Capture the cell that displays the provided text and extract its (x, y) central coordinate. 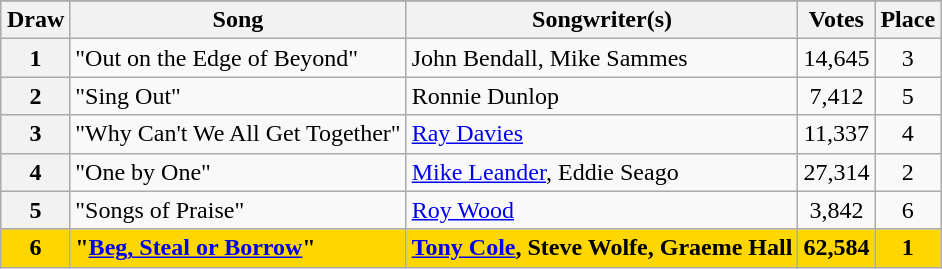
Song (238, 20)
"Out on the Edge of Beyond" (238, 58)
Draw (35, 20)
Tony Cole, Steve Wolfe, Graeme Hall (602, 248)
Mike Leander, Eddie Seago (602, 172)
"Songs of Praise" (238, 210)
Songwriter(s) (602, 20)
"One by One" (238, 172)
"Beg, Steal or Borrow" (238, 248)
"Sing Out" (238, 96)
14,645 (836, 58)
Ray Davies (602, 134)
27,314 (836, 172)
John Bendall, Mike Sammes (602, 58)
11,337 (836, 134)
7,412 (836, 96)
"Why Can't We All Get Together" (238, 134)
Place (908, 20)
3,842 (836, 210)
Votes (836, 20)
62,584 (836, 248)
Ronnie Dunlop (602, 96)
Roy Wood (602, 210)
